Detect which cell encompasses the target text, then output its (X, Y) center coordinate. 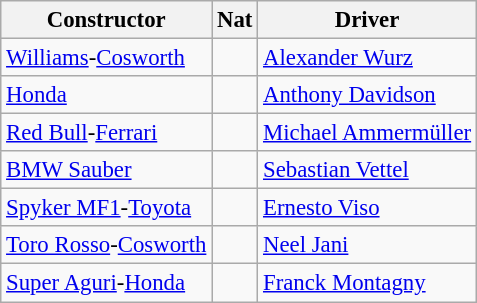
Constructor (106, 20)
Williams-Cosworth (106, 58)
Sebastian Vettel (368, 170)
Red Bull-Ferrari (106, 133)
Nat (235, 20)
Super Aguri-Honda (106, 283)
Anthony Davidson (368, 95)
Honda (106, 95)
Franck Montagny (368, 283)
Alexander Wurz (368, 58)
Toro Rosso-Cosworth (106, 245)
BMW Sauber (106, 170)
Spyker MF1-Toyota (106, 208)
Michael Ammermüller (368, 133)
Driver (368, 20)
Ernesto Viso (368, 208)
Neel Jani (368, 245)
